Return the [x, y] coordinate for the center point of the cell that contains the specified text.  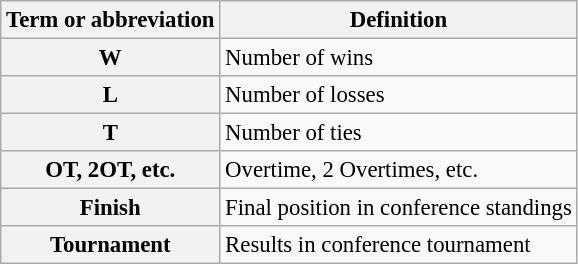
Overtime, 2 Overtimes, etc. [398, 170]
T [110, 133]
OT, 2OT, etc. [110, 170]
Number of losses [398, 95]
W [110, 58]
Tournament [110, 245]
Term or abbreviation [110, 20]
Number of wins [398, 58]
Finish [110, 208]
Number of ties [398, 133]
Definition [398, 20]
L [110, 95]
Results in conference tournament [398, 245]
Final position in conference standings [398, 208]
